Scan for the cell matching the given text and deliver its (x, y) coordinate at center. 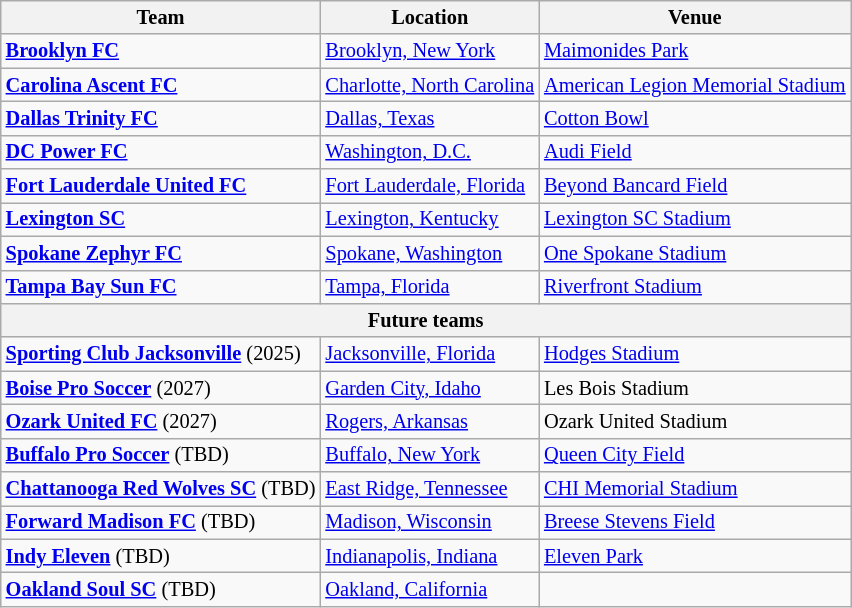
One Spokane Stadium (694, 253)
Eleven Park (694, 556)
Fort Lauderdale United FC (161, 186)
Indianapolis, Indiana (430, 556)
Les Bois Stadium (694, 388)
Madison, Wisconsin (430, 522)
Team (161, 17)
Dallas, Texas (430, 118)
Riverfront Stadium (694, 287)
Queen City Field (694, 455)
Hodges Stadium (694, 354)
Indy Eleven (TBD) (161, 556)
Chattanooga Red Wolves SC (TBD) (161, 489)
Dallas Trinity FC (161, 118)
Tampa Bay Sun FC (161, 287)
Location (430, 17)
Charlotte, North Carolina (430, 85)
Brooklyn FC (161, 51)
CHI Memorial Stadium (694, 489)
Future teams (426, 320)
Spokane Zephyr FC (161, 253)
Buffalo Pro Soccer (TBD) (161, 455)
Buffalo, New York (430, 455)
Washington, D.C. (430, 152)
Audi Field (694, 152)
Lexington SC (161, 219)
Forward Madison FC (TBD) (161, 522)
Spokane, Washington (430, 253)
East Ridge, Tennessee (430, 489)
Cotton Bowl (694, 118)
American Legion Memorial Stadium (694, 85)
Maimonides Park (694, 51)
Lexington, Kentucky (430, 219)
DC Power FC (161, 152)
Boise Pro Soccer (2027) (161, 388)
Venue (694, 17)
Oakland Soul SC (TBD) (161, 589)
Jacksonville, Florida (430, 354)
Carolina Ascent FC (161, 85)
Lexington SC Stadium (694, 219)
Rogers, Arkansas (430, 421)
Ozark United FC (2027) (161, 421)
Sporting Club Jacksonville (2025) (161, 354)
Beyond Bancard Field (694, 186)
Fort Lauderdale, Florida (430, 186)
Garden City, Idaho (430, 388)
Ozark United Stadium (694, 421)
Breese Stevens Field (694, 522)
Oakland, California (430, 589)
Brooklyn, New York (430, 51)
Tampa, Florida (430, 287)
